Extract the (x, y) coordinate from the center of the cell holding the provided text.  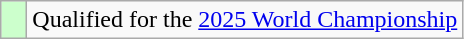
Qualified for the 2025 World Championship (245, 20)
